Search for the cell housing the specified text and yield its [x, y] center coordinate. 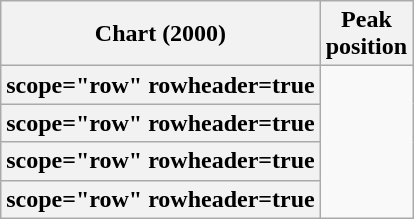
Peakposition [366, 34]
Chart (2000) [160, 34]
